Determine the (x, y) coordinate at the center of the cell enclosing the given text.  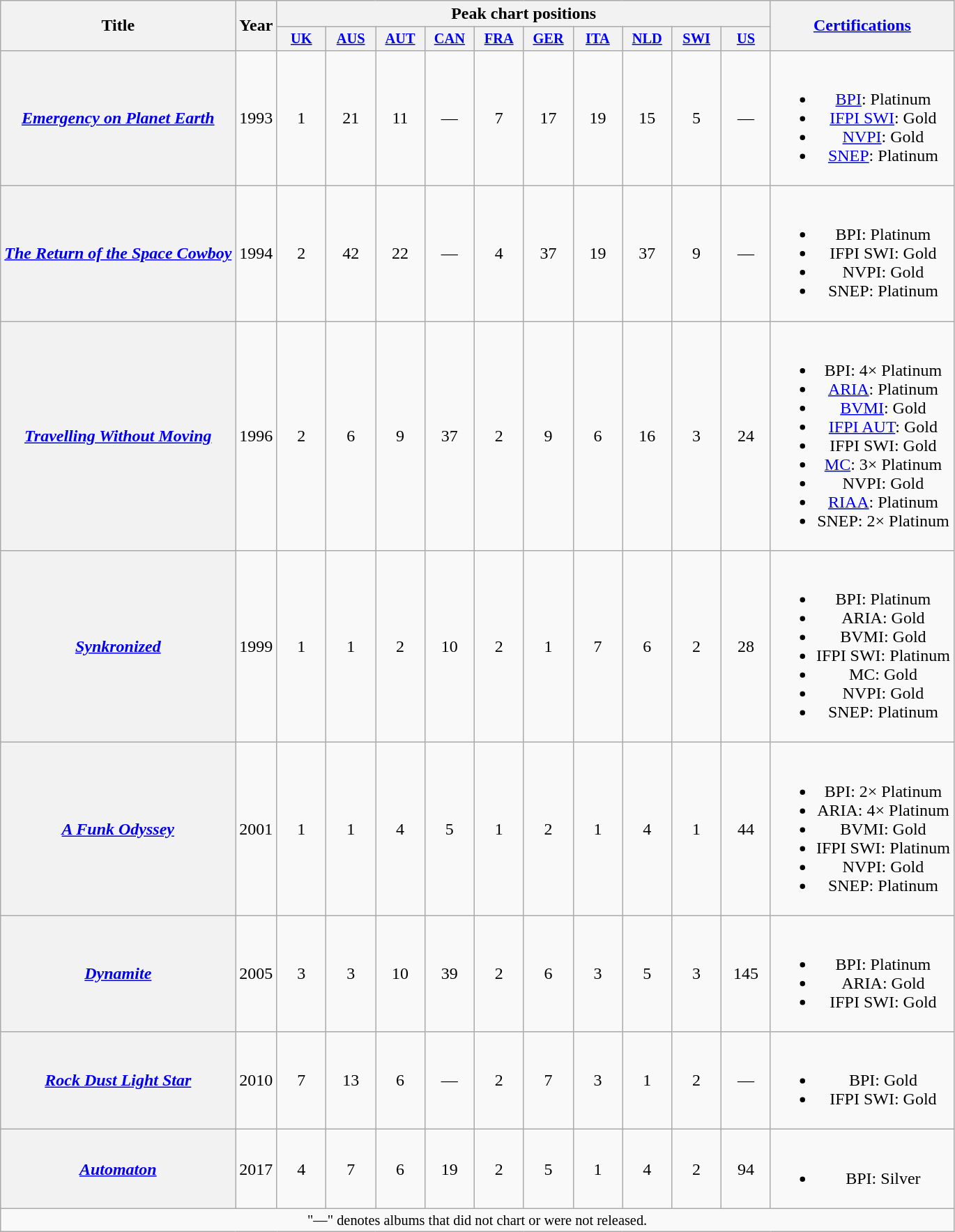
1994 (257, 254)
NLD (647, 39)
2010 (257, 1081)
21 (351, 118)
Year (257, 26)
AUS (351, 39)
Synkronized (119, 647)
BPI: PlatinumARIA: GoldBVMI: GoldIFPI SWI: PlatinumMC: GoldNVPI: GoldSNEP: Platinum (862, 647)
Emergency on Planet Earth (119, 118)
BPI: 4× PlatinumARIA: PlatinumBVMI: GoldIFPI AUT: GoldIFPI SWI: GoldMC: 3× PlatinumNVPI: GoldRIAA: PlatinumSNEP: 2× Platinum (862, 436)
2017 (257, 1169)
15 (647, 118)
44 (746, 829)
Rock Dust Light Star (119, 1081)
1996 (257, 436)
145 (746, 973)
2001 (257, 829)
13 (351, 1081)
24 (746, 436)
11 (400, 118)
Automaton (119, 1169)
BPI: Silver (862, 1169)
US (746, 39)
ITA (598, 39)
17 (548, 118)
Title (119, 26)
22 (400, 254)
BPI: 2× PlatinumARIA: 4× PlatinumBVMI: GoldIFPI SWI: PlatinumNVPI: GoldSNEP: Platinum (862, 829)
GER (548, 39)
AUT (400, 39)
16 (647, 436)
UK (301, 39)
FRA (499, 39)
BPI: GoldIFPI SWI: Gold (862, 1081)
94 (746, 1169)
Travelling Without Moving (119, 436)
2005 (257, 973)
1993 (257, 118)
Certifications (862, 26)
BPI: PlatinumARIA: GoldIFPI SWI: Gold (862, 973)
SWI (697, 39)
CAN (449, 39)
28 (746, 647)
"—" denotes albums that did not chart or were not released. (477, 1220)
39 (449, 973)
Dynamite (119, 973)
A Funk Odyssey (119, 829)
42 (351, 254)
The Return of the Space Cowboy (119, 254)
Peak chart positions (524, 14)
1999 (257, 647)
